From the cell containing the given text, extract its center point as [x, y] coordinate. 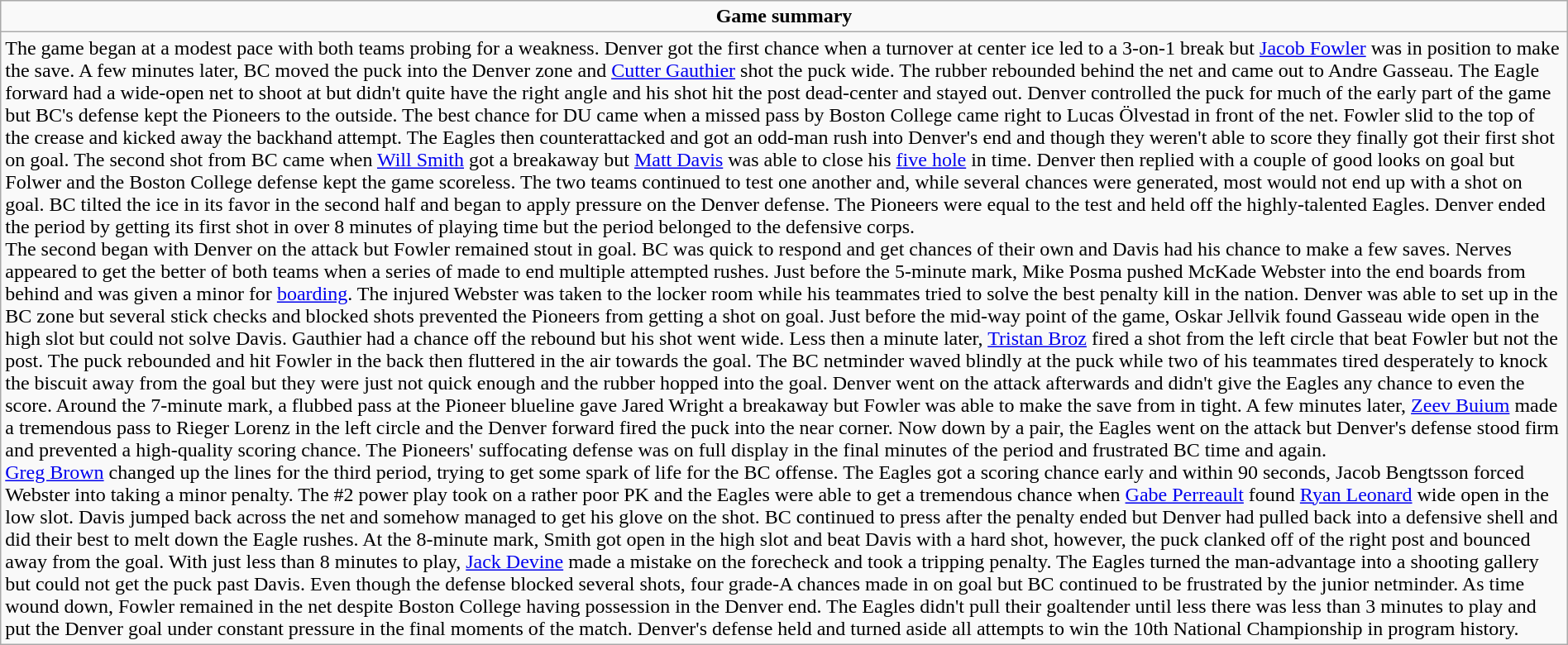
Game summary [784, 17]
